Return the [x, y] coordinate for the center point of the cell that contains the specified text.  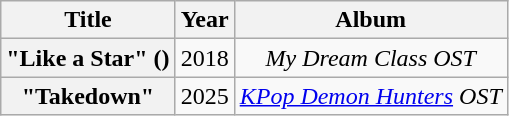
KPop Demon Hunters OST [370, 96]
"Takedown" [88, 96]
Year [204, 20]
2018 [204, 58]
"Like a Star" () [88, 58]
My Dream Class OST [370, 58]
Title [88, 20]
2025 [204, 96]
Album [370, 20]
